Detect which cell encompasses the target text, then output its (x, y) center coordinate. 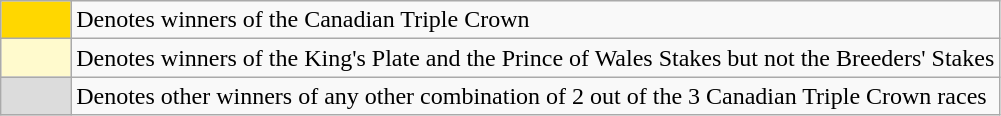
Denotes winners of the King's Plate and the Prince of Wales Stakes but not the Breeders' Stakes (536, 58)
Denotes winners of the Canadian Triple Crown (536, 20)
Denotes other winners of any other combination of 2 out of the 3 Canadian Triple Crown races (536, 96)
